Return the [X, Y] coordinate for the center point of the cell that contains the specified text.  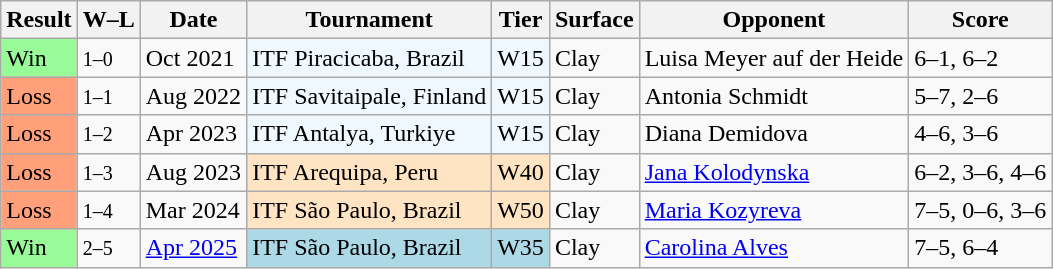
ITF Savitaipale, Finland [370, 96]
Result [39, 20]
2–5 [108, 248]
W35 [521, 248]
Surface [594, 20]
1–4 [108, 210]
Aug 2022 [193, 96]
7–5, 0–6, 3–6 [980, 210]
1–0 [108, 58]
Diana Demidova [774, 134]
1–2 [108, 134]
Tier [521, 20]
4–6, 3–6 [980, 134]
6–1, 6–2 [980, 58]
1–1 [108, 96]
W50 [521, 210]
W–L [108, 20]
Aug 2023 [193, 172]
Carolina Alves [774, 248]
Antonia Schmidt [774, 96]
Date [193, 20]
Score [980, 20]
Apr 2023 [193, 134]
Oct 2021 [193, 58]
W40 [521, 172]
Maria Kozyreva [774, 210]
Jana Kolodynska [774, 172]
5–7, 2–6 [980, 96]
Apr 2025 [193, 248]
ITF Arequipa, Peru [370, 172]
Opponent [774, 20]
Mar 2024 [193, 210]
7–5, 6–4 [980, 248]
6–2, 3–6, 4–6 [980, 172]
ITF Antalya, Turkiye [370, 134]
1–3 [108, 172]
ITF Piracicaba, Brazil [370, 58]
Tournament [370, 20]
Luisa Meyer auf der Heide [774, 58]
